Detect which cell encompasses the target text, then output its (x, y) center coordinate. 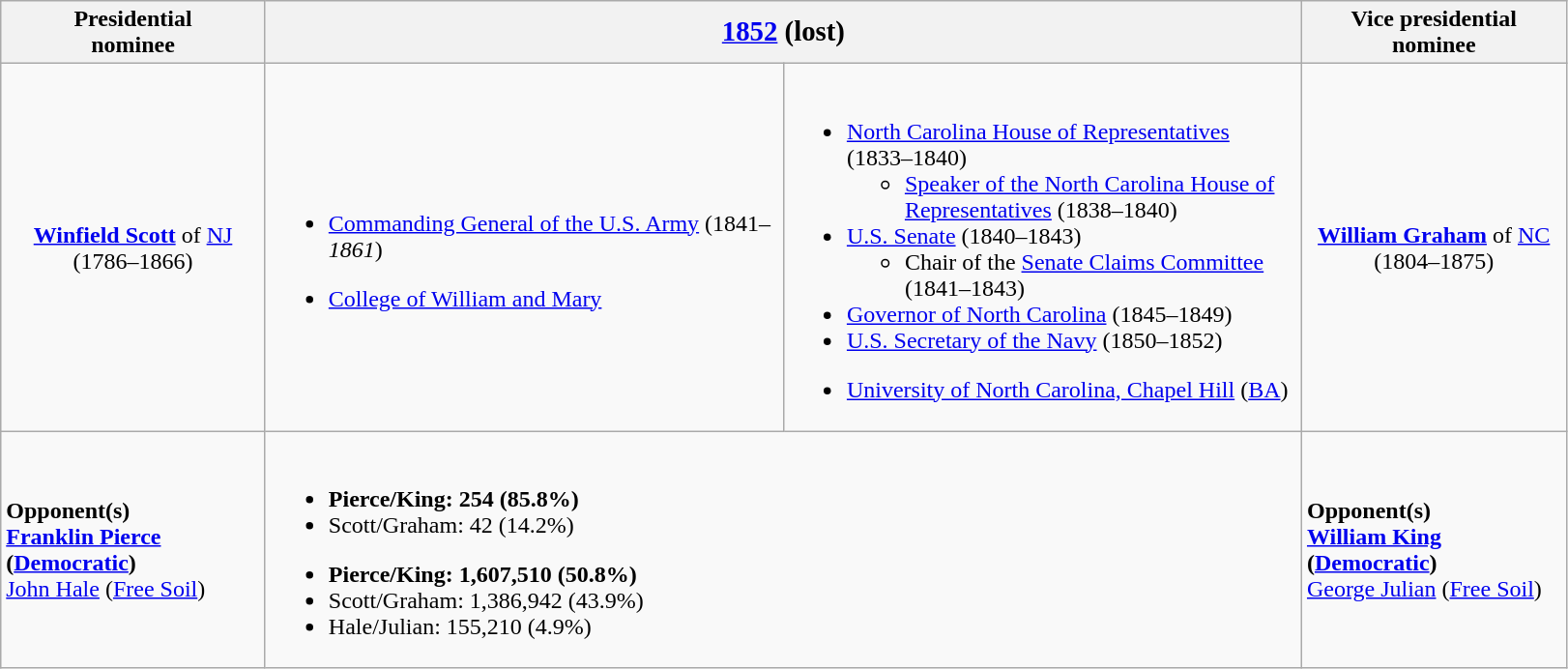
Pierce/King: 254 (85.8%)Scott/Graham: 42 (14.2%)Pierce/King: 1,607,510 (50.8%)Scott/Graham: 1,386,942 (43.9%)Hale/Julian: 155,210 (4.9%) (783, 549)
1852 (lost) (783, 33)
Winfield Scott of NJ(1786–1866) (133, 247)
Vice presidentialnominee (1434, 33)
William Graham of NC(1804–1875) (1434, 247)
Commanding General of the U.S. Army (1841–1861)College of William and Mary (524, 247)
Presidentialnominee (133, 33)
Opponent(s)William King (Democratic)George Julian (Free Soil) (1434, 549)
Opponent(s)Franklin Pierce (Democratic)John Hale (Free Soil) (133, 549)
